Output the [x, y] coordinate of the center of the cell containing the given text.  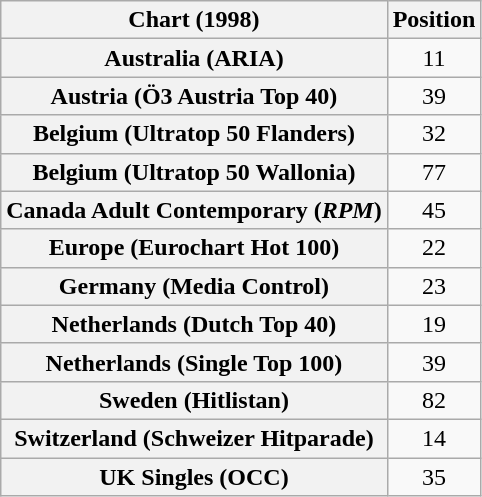
Switzerland (Schweizer Hitparade) [194, 438]
35 [434, 477]
77 [434, 172]
14 [434, 438]
Germany (Media Control) [194, 286]
UK Singles (OCC) [194, 477]
22 [434, 248]
Australia (ARIA) [194, 58]
Canada Adult Contemporary (RPM) [194, 210]
Austria (Ö3 Austria Top 40) [194, 96]
45 [434, 210]
19 [434, 324]
Belgium (Ultratop 50 Wallonia) [194, 172]
23 [434, 286]
Sweden (Hitlistan) [194, 400]
Belgium (Ultratop 50 Flanders) [194, 134]
Europe (Eurochart Hot 100) [194, 248]
Netherlands (Single Top 100) [194, 362]
Position [434, 20]
Netherlands (Dutch Top 40) [194, 324]
82 [434, 400]
32 [434, 134]
Chart (1998) [194, 20]
11 [434, 58]
